Capture the cell that displays the provided text and extract its (x, y) central coordinate. 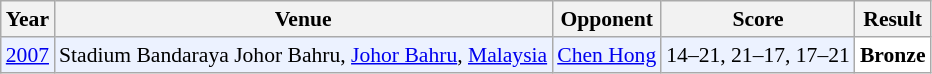
Stadium Bandaraya Johor Bahru, Johor Bahru, Malaysia (303, 55)
2007 (28, 55)
Chen Hong (606, 55)
Venue (303, 19)
Score (758, 19)
Result (893, 19)
Year (28, 19)
14–21, 21–17, 17–21 (758, 55)
Bronze (893, 55)
Opponent (606, 19)
